Pinpoint the cell where the given text exists, returning its (X, Y) midpoint coordinate. 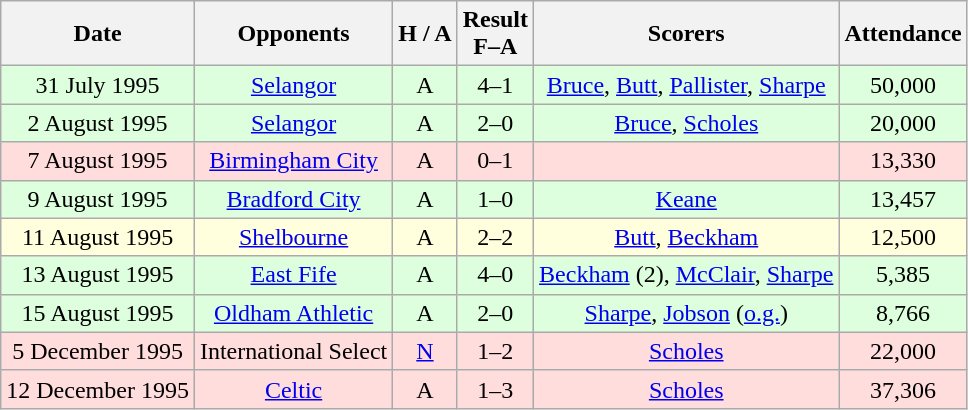
Attendance (903, 34)
Celtic (293, 389)
East Fife (293, 275)
2 August 1995 (98, 123)
0–1 (495, 161)
12,500 (903, 237)
5 December 1995 (98, 351)
Sharpe, Jobson (o.g.) (686, 313)
15 August 1995 (98, 313)
20,000 (903, 123)
11 August 1995 (98, 237)
International Select (293, 351)
13,457 (903, 199)
Opponents (293, 34)
50,000 (903, 85)
ResultF–A (495, 34)
9 August 1995 (98, 199)
2–2 (495, 237)
Oldham Athletic (293, 313)
1–0 (495, 199)
22,000 (903, 351)
13,330 (903, 161)
31 July 1995 (98, 85)
Beckham (2), McClair, Sharpe (686, 275)
Bradford City (293, 199)
Butt, Beckham (686, 237)
12 December 1995 (98, 389)
Scorers (686, 34)
5,385 (903, 275)
Birmingham City (293, 161)
Shelbourne (293, 237)
37,306 (903, 389)
Bruce, Scholes (686, 123)
1–3 (495, 389)
Keane (686, 199)
13 August 1995 (98, 275)
4–1 (495, 85)
N (425, 351)
8,766 (903, 313)
4–0 (495, 275)
H / A (425, 34)
1–2 (495, 351)
Date (98, 34)
Bruce, Butt, Pallister, Sharpe (686, 85)
7 August 1995 (98, 161)
